Find where the given text appears and provide that cell's center as [x, y] coordinate. 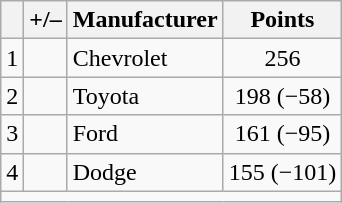
Points [282, 20]
198 (−58) [282, 96]
4 [12, 172]
Ford [145, 134]
Chevrolet [145, 58]
155 (−101) [282, 172]
161 (−95) [282, 134]
3 [12, 134]
Dodge [145, 172]
2 [12, 96]
256 [282, 58]
Manufacturer [145, 20]
Toyota [145, 96]
+/– [46, 20]
1 [12, 58]
